Capture the cell that displays the provided text and extract its [X, Y] central coordinate. 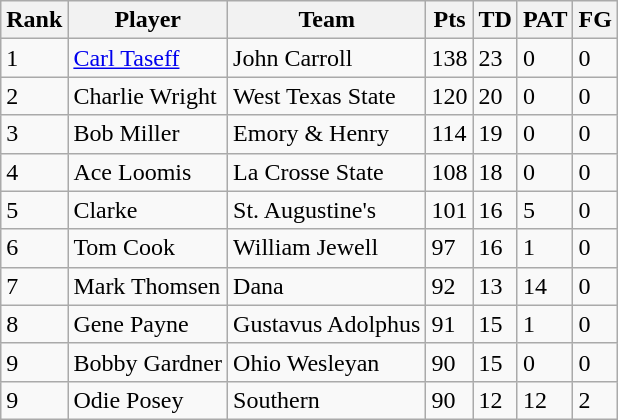
Rank [34, 20]
91 [450, 324]
Tom Cook [148, 248]
8 [34, 324]
18 [495, 172]
Bob Miller [148, 134]
114 [450, 134]
Southern [327, 400]
Bobby Gardner [148, 362]
Ace Loomis [148, 172]
Emory & Henry [327, 134]
23 [495, 58]
14 [545, 286]
Dana [327, 286]
Gustavus Adolphus [327, 324]
TD [495, 20]
Mark Thomsen [148, 286]
Odie Posey [148, 400]
6 [34, 248]
FG [595, 20]
97 [450, 248]
138 [450, 58]
Gene Payne [148, 324]
Charlie Wright [148, 96]
William Jewell [327, 248]
7 [34, 286]
101 [450, 210]
St. Augustine's [327, 210]
4 [34, 172]
92 [450, 286]
Ohio Wesleyan [327, 362]
PAT [545, 20]
19 [495, 134]
13 [495, 286]
Clarke [148, 210]
John Carroll [327, 58]
La Crosse State [327, 172]
Pts [450, 20]
3 [34, 134]
108 [450, 172]
West Texas State [327, 96]
120 [450, 96]
Player [148, 20]
Team [327, 20]
20 [495, 96]
Carl Taseff [148, 58]
